Output the (X, Y) coordinate of the center of the cell containing the given text.  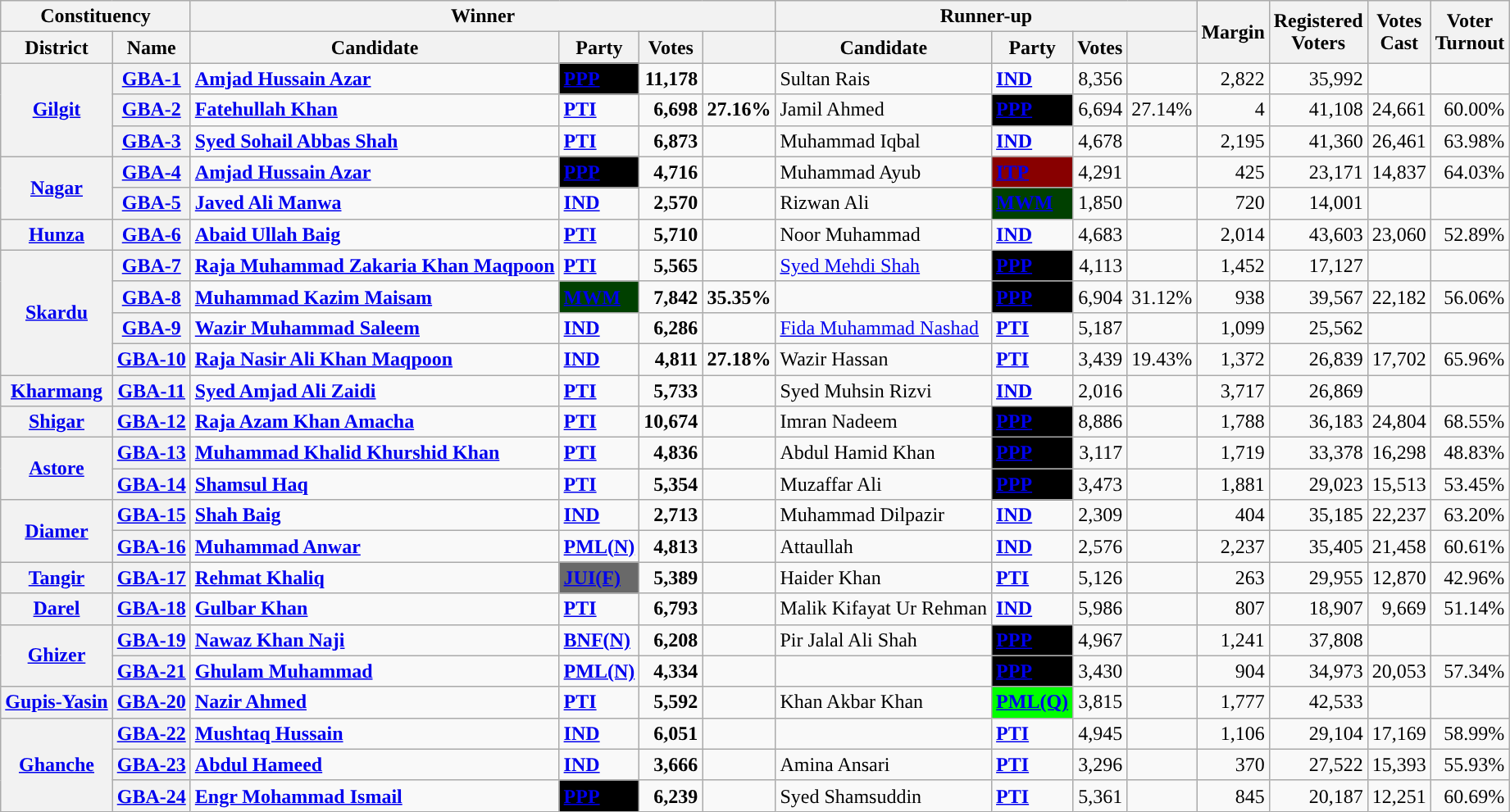
Raja Nasir Ali Khan Maqpoon (375, 359)
District (57, 48)
Syed Amjad Ali Zaidi (375, 391)
Amina Ansari (884, 764)
263 (1233, 578)
GBA-24 (151, 796)
Skardu (57, 312)
15,393 (1399, 764)
11,178 (671, 79)
37,808 (1318, 640)
3,473 (1100, 484)
370 (1233, 764)
Syed Mehdi Shah (884, 265)
10,674 (671, 422)
Gulbar Khan (375, 609)
29,023 (1318, 484)
1,850 (1100, 203)
Javed Ali Manwa (375, 203)
2,016 (1100, 391)
12,870 (1399, 578)
Syed Muhsin Rizvi (884, 391)
26,839 (1318, 359)
Ghanche (57, 764)
55.93% (1470, 764)
GBA-5 (151, 203)
5,187 (1100, 328)
Noor Muhammad (884, 234)
Muhammad Dilpazir (884, 515)
GBA-15 (151, 515)
GBA-6 (151, 234)
Khan Akbar Khan (884, 702)
4,945 (1100, 733)
6,873 (671, 141)
63.20% (1470, 515)
6,051 (671, 733)
60.61% (1470, 547)
27,522 (1318, 764)
33,378 (1318, 453)
VotesCast (1399, 32)
Astore (57, 469)
4,334 (671, 671)
4,967 (1100, 640)
938 (1233, 297)
Syed Sohail Abbas Shah (375, 141)
4,813 (671, 547)
4,836 (671, 453)
2,237 (1233, 547)
GBA-8 (151, 297)
24,804 (1399, 422)
GBA-23 (151, 764)
35,992 (1318, 79)
15,513 (1399, 484)
Muhammad Iqbal (884, 141)
Abdul Hameed (375, 764)
2,014 (1233, 234)
GBA-21 (151, 671)
26,869 (1318, 391)
2,195 (1233, 141)
36,183 (1318, 422)
29,955 (1318, 578)
GBA-9 (151, 328)
14,837 (1399, 172)
Shamsul Haq (375, 484)
1,452 (1233, 265)
60.69% (1470, 796)
4,113 (1100, 265)
35,185 (1318, 515)
Nawaz Khan Naji (375, 640)
6,694 (1100, 110)
29,104 (1318, 733)
Gilgit (57, 110)
22,237 (1399, 515)
Attaullah (884, 547)
1,777 (1233, 702)
19.43% (1162, 359)
Shigar (57, 422)
6,904 (1100, 297)
425 (1233, 172)
60.00% (1470, 110)
Tangir (57, 578)
6,698 (671, 110)
6,208 (671, 640)
GBA-12 (151, 422)
18,907 (1318, 609)
GBA-18 (151, 609)
17,169 (1399, 733)
GBA-22 (151, 733)
Runner-up (986, 16)
1,719 (1233, 453)
34,973 (1318, 671)
53.45% (1470, 484)
1,106 (1233, 733)
20,187 (1318, 796)
2,713 (671, 515)
Pir Jalal Ali Shah (884, 640)
5,733 (671, 391)
RegisteredVoters (1318, 32)
3,296 (1100, 764)
3,117 (1100, 453)
Haider Khan (884, 578)
Muhammad Khalid Khurshid Khan (375, 453)
Fatehullah Khan (375, 110)
6,239 (671, 796)
Engr Mohammad Ismail (375, 796)
27.14% (1162, 110)
4,716 (671, 172)
22,182 (1399, 297)
GBA-13 (151, 453)
GBA-19 (151, 640)
404 (1233, 515)
Gupis-Yasin (57, 702)
GBA-2 (151, 110)
GBA-4 (151, 172)
27.18% (739, 359)
Muhammad Kazim Maisam (375, 297)
16,298 (1399, 453)
14,001 (1318, 203)
3,666 (671, 764)
1,099 (1233, 328)
51.14% (1470, 609)
63.98% (1470, 141)
41,108 (1318, 110)
4,811 (671, 359)
Wazir Hassan (884, 359)
65.96% (1470, 359)
904 (1233, 671)
Margin (1233, 32)
21,458 (1399, 547)
Raja Azam Khan Amacha (375, 422)
42.96% (1470, 578)
56.06% (1470, 297)
Name (151, 48)
GBA-1 (151, 79)
35,405 (1318, 547)
5,354 (671, 484)
Abaid Ullah Baig (375, 234)
5,592 (671, 702)
27.16% (739, 110)
Rizwan Ali (884, 203)
Ghizer (57, 655)
6,793 (671, 609)
Constituency (96, 16)
GBA-17 (151, 578)
5,126 (1100, 578)
Imran Nadeem (884, 422)
2,822 (1233, 79)
BNF(N) (599, 640)
20,053 (1399, 671)
2,576 (1100, 547)
5,710 (671, 234)
43,603 (1318, 234)
Wazir Muhammad Saleem (375, 328)
8,886 (1100, 422)
9,669 (1399, 609)
Muhammad Anwar (375, 547)
64.03% (1470, 172)
4,683 (1100, 234)
17,702 (1399, 359)
23,171 (1318, 172)
Muzaffar Ali (884, 484)
GBA-3 (151, 141)
Fida Muhammad Nashad (884, 328)
Jamil Ahmed (884, 110)
Shah Baig (375, 515)
41,360 (1318, 141)
Muhammad Ayub (884, 172)
ITP (1033, 172)
Hunza (57, 234)
58.99% (1470, 733)
25,562 (1318, 328)
24,661 (1399, 110)
42,533 (1318, 702)
3,717 (1233, 391)
Winner (483, 16)
1,881 (1233, 484)
1,241 (1233, 640)
26,461 (1399, 141)
GBA-7 (151, 265)
3,439 (1100, 359)
68.55% (1470, 422)
31.12% (1162, 297)
Darel (57, 609)
4,678 (1100, 141)
5,986 (1100, 609)
GBA-20 (151, 702)
Rehmat Khaliq (375, 578)
Syed Shamsuddin (884, 796)
1,788 (1233, 422)
Kharmang (57, 391)
52.89% (1470, 234)
Mushtaq Hussain (375, 733)
5,361 (1100, 796)
Sultan Rais (884, 79)
1,372 (1233, 359)
12,251 (1399, 796)
17,127 (1318, 265)
8,356 (1100, 79)
Diamer (57, 531)
Nazir Ahmed (375, 702)
Malik Kifayat Ur Rehman (884, 609)
Raja Muhammad Zakaria Khan Maqpoon (375, 265)
3,430 (1100, 671)
807 (1233, 609)
5,389 (671, 578)
57.34% (1470, 671)
720 (1233, 203)
23,060 (1399, 234)
JUI(F) (599, 578)
5,565 (671, 265)
3,815 (1100, 702)
Ghulam Muhammad (375, 671)
GBA-16 (151, 547)
Nagar (57, 188)
6,286 (671, 328)
7,842 (671, 297)
845 (1233, 796)
35.35% (739, 297)
39,567 (1318, 297)
2,570 (671, 203)
GBA-14 (151, 484)
4 (1233, 110)
VoterTurnout (1470, 32)
Abdul Hamid Khan (884, 453)
PML(Q) (1033, 702)
2,309 (1100, 515)
48.83% (1470, 453)
GBA-10 (151, 359)
GBA-11 (151, 391)
4,291 (1100, 172)
